Capture the cell that displays the provided text and extract its [x, y] central coordinate. 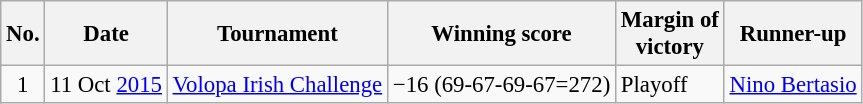
Winning score [502, 34]
Volopa Irish Challenge [277, 85]
Runner-up [793, 34]
Nino Bertasio [793, 85]
1 [23, 85]
Tournament [277, 34]
Playoff [670, 85]
Date [106, 34]
11 Oct 2015 [106, 85]
Margin ofvictory [670, 34]
No. [23, 34]
−16 (69-67-69-67=272) [502, 85]
